Capture the cell that displays the provided text and extract its [X, Y] central coordinate. 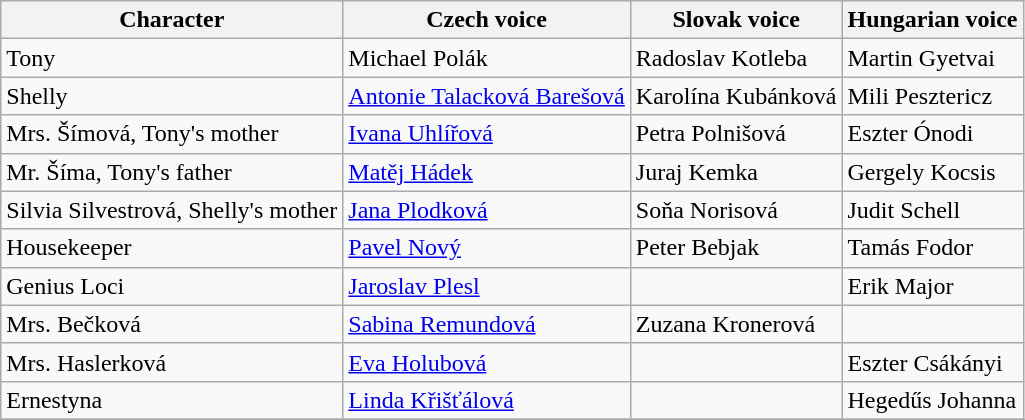
Mrs. Haslerková [172, 362]
Genius Loci [172, 286]
Mrs. Bečková [172, 324]
Eszter Ónodi [932, 134]
Tony [172, 58]
Zuzana Kronerová [736, 324]
Gergely Kocsis [932, 172]
Linda Křišťálová [487, 400]
Slovak voice [736, 20]
Sabina Remundová [487, 324]
Silvia Silvestrová, Shelly's mother [172, 210]
Czech voice [487, 20]
Radoslav Kotleba [736, 58]
Michael Polák [487, 58]
Martin Gyetvai [932, 58]
Mrs. Šímová, Tony's mother [172, 134]
Peter Bebjak [736, 248]
Matěj Hádek [487, 172]
Housekeeper [172, 248]
Erik Major [932, 286]
Ernestyna [172, 400]
Juraj Kemka [736, 172]
Soňa Norisová [736, 210]
Shelly [172, 96]
Character [172, 20]
Eva Holubová [487, 362]
Ivana Uhlířová [487, 134]
Mili Pesztericz [932, 96]
Antonie Talacková Barešová [487, 96]
Judit Schell [932, 210]
Mr. Šíma, Tony's father [172, 172]
Tamás Fodor [932, 248]
Karolína Kubánková [736, 96]
Jana Plodková [487, 210]
Petra Polnišová [736, 134]
Hungarian voice [932, 20]
Pavel Nový [487, 248]
Jaroslav Plesl [487, 286]
Eszter Csákányi [932, 362]
Hegedűs Johanna [932, 400]
